Return [X, Y] of the center of cell containing provided text 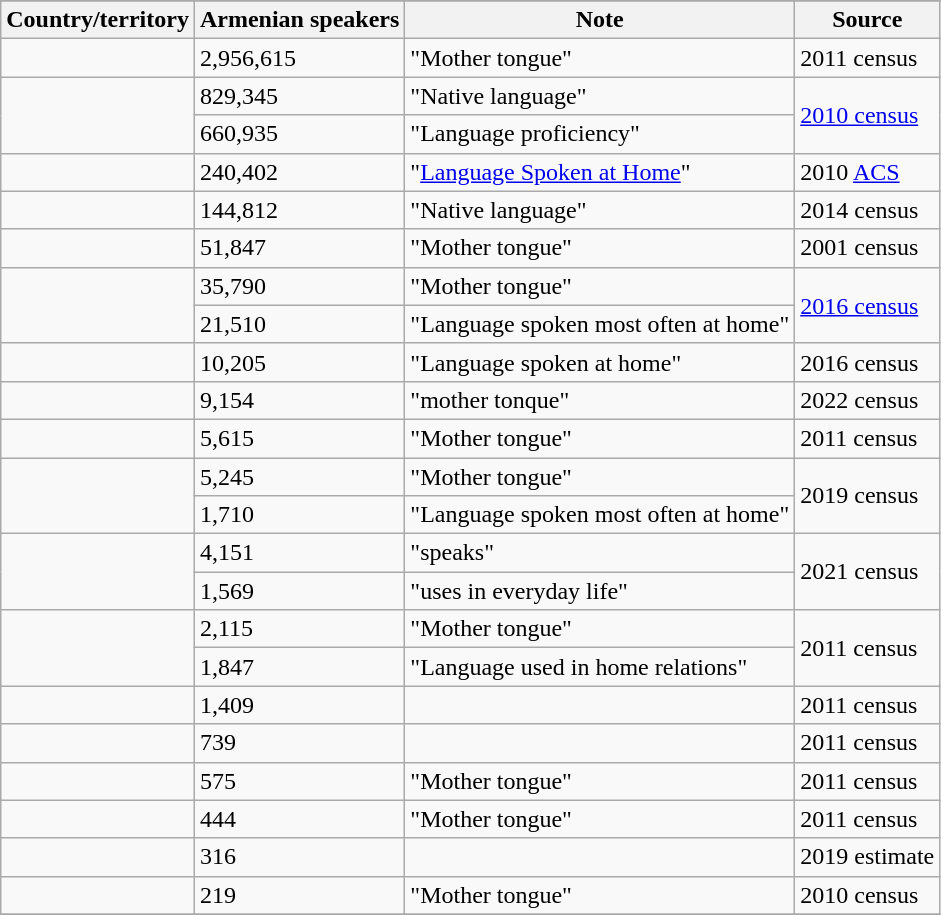
739 [299, 743]
Note [600, 20]
5,615 [299, 438]
5,245 [299, 477]
829,345 [299, 96]
"speaks" [600, 553]
"Language spoken at home" [600, 362]
"Language proficiency" [600, 134]
9,154 [299, 400]
144,812 [299, 210]
Armenian speakers [299, 20]
4,151 [299, 553]
2,115 [299, 629]
"uses in everyday life" [600, 591]
51,847 [299, 248]
2014 census [868, 210]
10,205 [299, 362]
"Language Spoken at Home" [600, 172]
"mother tonque" [600, 400]
2010 ACS [868, 172]
2021 census [868, 572]
1,569 [299, 591]
Country/territory [98, 20]
2001 census [868, 248]
1,409 [299, 705]
2019 census [868, 496]
2022 census [868, 400]
444 [299, 819]
"Language used in home relations" [600, 667]
219 [299, 895]
575 [299, 781]
316 [299, 857]
1,847 [299, 667]
2019 estimate [868, 857]
35,790 [299, 286]
240,402 [299, 172]
21,510 [299, 324]
660,935 [299, 134]
2,956,615 [299, 58]
Source [868, 20]
1,710 [299, 515]
